Identify which cell holds the provided text, then report its [X, Y] central coordinate. 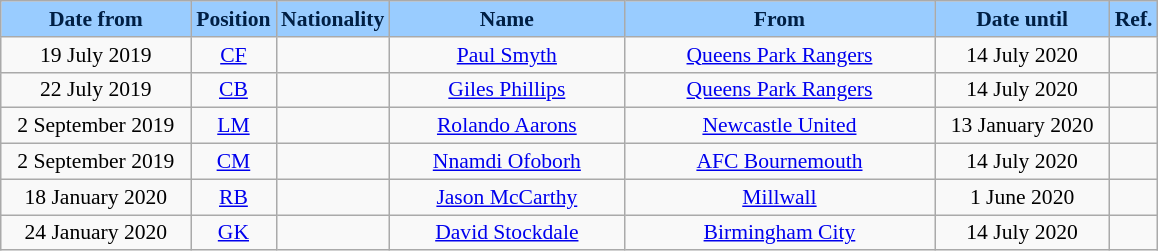
Date until [1022, 19]
Newcastle United [779, 126]
GK [234, 233]
Nnamdi Ofoborh [506, 162]
13 January 2020 [1022, 126]
CM [234, 162]
AFC Bournemouth [779, 162]
Paul Smyth [506, 55]
19 July 2019 [96, 55]
18 January 2020 [96, 197]
Date from [96, 19]
CF [234, 55]
Position [234, 19]
Millwall [779, 197]
Jason McCarthy [506, 197]
22 July 2019 [96, 90]
From [779, 19]
Nationality [332, 19]
Giles Phillips [506, 90]
1 June 2020 [1022, 197]
David Stockdale [506, 233]
Name [506, 19]
CB [234, 90]
LM [234, 126]
24 January 2020 [96, 233]
RB [234, 197]
Rolando Aarons [506, 126]
Birmingham City [779, 233]
Ref. [1134, 19]
